For the text-containing cell, return its midpoint in (x, y) coordinate format. 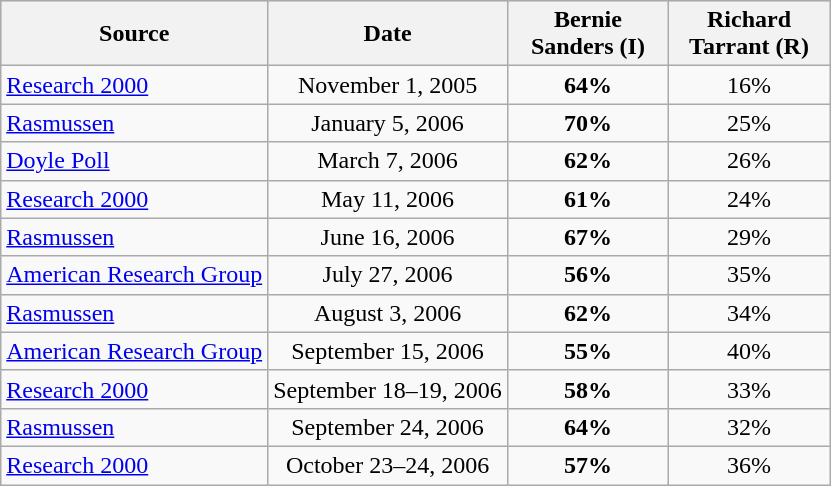
24% (748, 199)
September 15, 2006 (388, 351)
March 7, 2006 (388, 161)
November 1, 2005 (388, 85)
26% (748, 161)
70% (588, 123)
35% (748, 275)
16% (748, 85)
September 18–19, 2006 (388, 389)
Date (388, 34)
58% (588, 389)
55% (588, 351)
July 27, 2006 (388, 275)
25% (748, 123)
57% (588, 465)
Source (134, 34)
RichardTarrant (R) (748, 34)
October 23–24, 2006 (388, 465)
56% (588, 275)
61% (588, 199)
June 16, 2006 (388, 237)
September 24, 2006 (388, 427)
33% (748, 389)
34% (748, 313)
32% (748, 427)
67% (588, 237)
29% (748, 237)
40% (748, 351)
36% (748, 465)
May 11, 2006 (388, 199)
BernieSanders (I) (588, 34)
Doyle Poll (134, 161)
August 3, 2006 (388, 313)
January 5, 2006 (388, 123)
